From the cell containing the given text, extract its center point as [X, Y] coordinate. 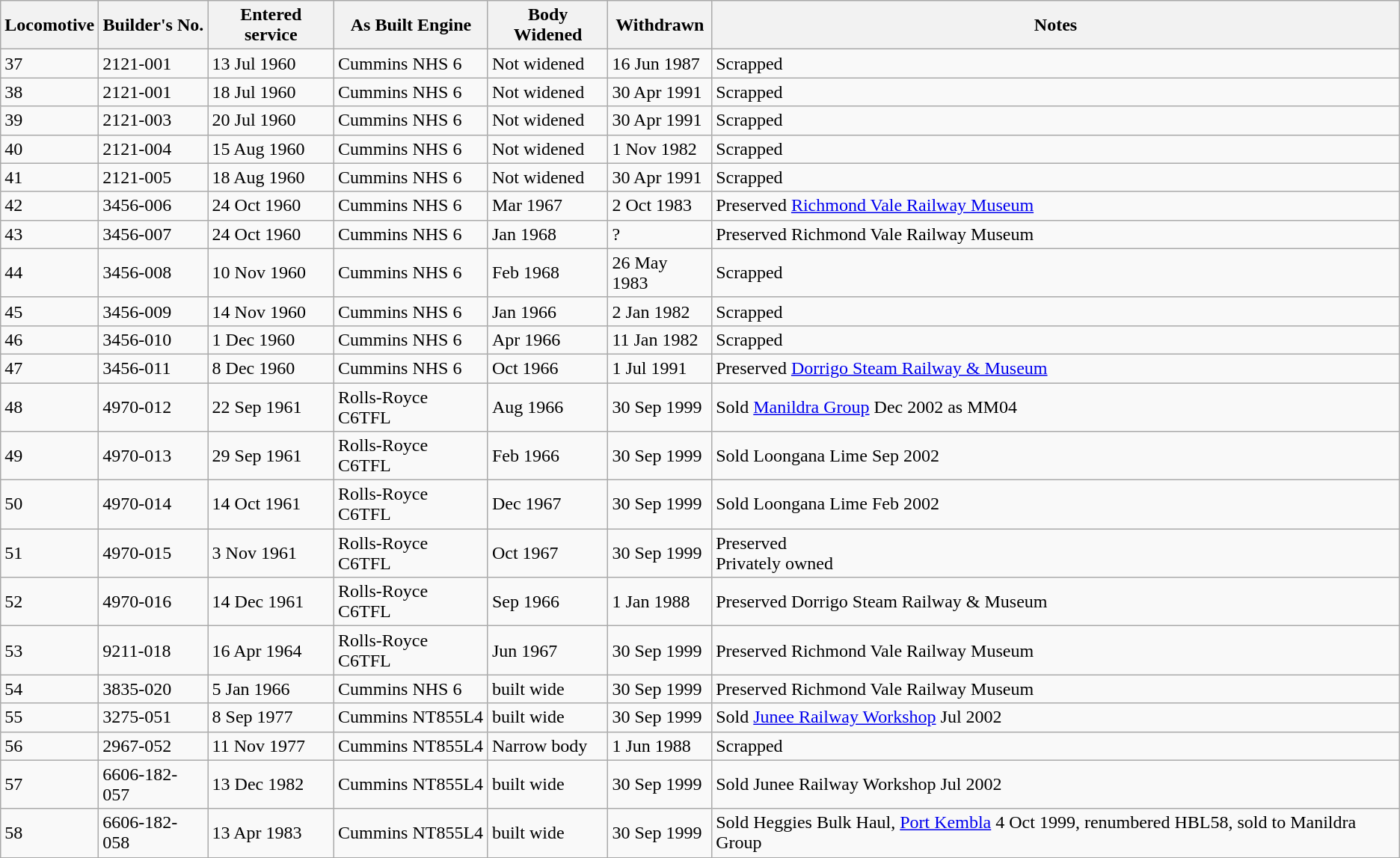
16 Jun 1987 [660, 64]
8 Sep 1977 [271, 717]
18 Jul 1960 [271, 92]
26 May 1983 [660, 272]
PreservedPrivately owned [1056, 554]
Notes [1056, 25]
Jan 1966 [547, 311]
2967-052 [153, 746]
46 [49, 340]
38 [49, 92]
Mar 1967 [547, 206]
14 Nov 1960 [271, 311]
Sold Loongana Lime Sep 2002 [1056, 456]
37 [49, 64]
16 Apr 1964 [271, 651]
As Built Engine [411, 25]
3275-051 [153, 717]
51 [49, 554]
54 [49, 689]
11 Jan 1982 [660, 340]
58 [49, 833]
2121-003 [153, 120]
45 [49, 311]
Jan 1968 [547, 234]
Jun 1967 [547, 651]
1 Jun 1988 [660, 746]
56 [49, 746]
? [660, 234]
52 [49, 601]
9211-018 [153, 651]
Narrow body [547, 746]
57 [49, 784]
4970-012 [153, 407]
18 Aug 1960 [271, 177]
Feb 1966 [547, 456]
47 [49, 368]
29 Sep 1961 [271, 456]
3456-006 [153, 206]
4970-014 [153, 504]
39 [49, 120]
55 [49, 717]
Oct 1967 [547, 554]
6606-182-058 [153, 833]
3835-020 [153, 689]
13 Dec 1982 [271, 784]
Entered service [271, 25]
3456-007 [153, 234]
3456-010 [153, 340]
3456-009 [153, 311]
Sold Manildra Group Dec 2002 as MM04 [1056, 407]
Sold Heggies Bulk Haul, Port Kembla 4 Oct 1999, renumbered HBL58, sold to Manildra Group [1056, 833]
Apr 1966 [547, 340]
Withdrawn [660, 25]
42 [49, 206]
3 Nov 1961 [271, 554]
15 Aug 1960 [271, 149]
53 [49, 651]
Aug 1966 [547, 407]
Locomotive [49, 25]
2 Oct 1983 [660, 206]
Oct 1966 [547, 368]
13 Apr 1983 [271, 833]
41 [49, 177]
Body Widened [547, 25]
2 Jan 1982 [660, 311]
40 [49, 149]
6606-182-057 [153, 784]
Dec 1967 [547, 504]
4970-013 [153, 456]
Feb 1968 [547, 272]
20 Jul 1960 [271, 120]
11 Nov 1977 [271, 746]
43 [49, 234]
1 Dec 1960 [271, 340]
Sold Loongana Lime Feb 2002 [1056, 504]
3456-011 [153, 368]
8 Dec 1960 [271, 368]
44 [49, 272]
2121-005 [153, 177]
3456-008 [153, 272]
49 [49, 456]
5 Jan 1966 [271, 689]
10 Nov 1960 [271, 272]
48 [49, 407]
14 Oct 1961 [271, 504]
4970-016 [153, 601]
1 Jan 1988 [660, 601]
14 Dec 1961 [271, 601]
22 Sep 1961 [271, 407]
1 Jul 1991 [660, 368]
13 Jul 1960 [271, 64]
50 [49, 504]
2121-004 [153, 149]
Sep 1966 [547, 601]
4970-015 [153, 554]
1 Nov 1982 [660, 149]
Builder's No. [153, 25]
